For the text-containing cell, return its midpoint in [x, y] coordinate format. 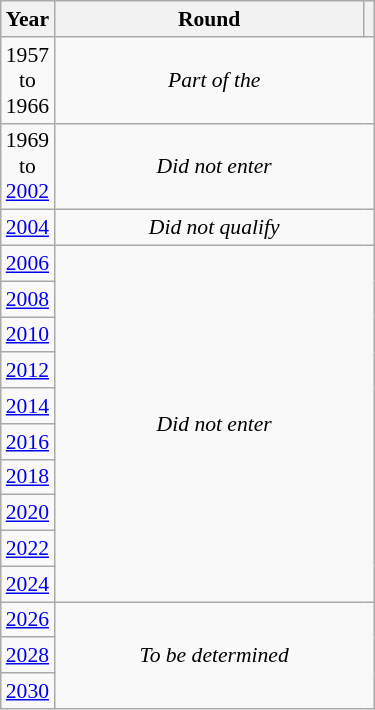
Part of the [214, 80]
Year [28, 19]
1957to1966 [28, 80]
2014 [28, 406]
2030 [28, 691]
1969to2002 [28, 166]
2008 [28, 299]
2010 [28, 335]
2022 [28, 549]
Round [209, 19]
2024 [28, 584]
2026 [28, 620]
2020 [28, 513]
Did not qualify [214, 228]
2018 [28, 477]
2016 [28, 442]
2004 [28, 228]
2028 [28, 656]
2006 [28, 264]
2012 [28, 371]
To be determined [214, 656]
